Identify which cell holds the provided text, then report its (x, y) central coordinate. 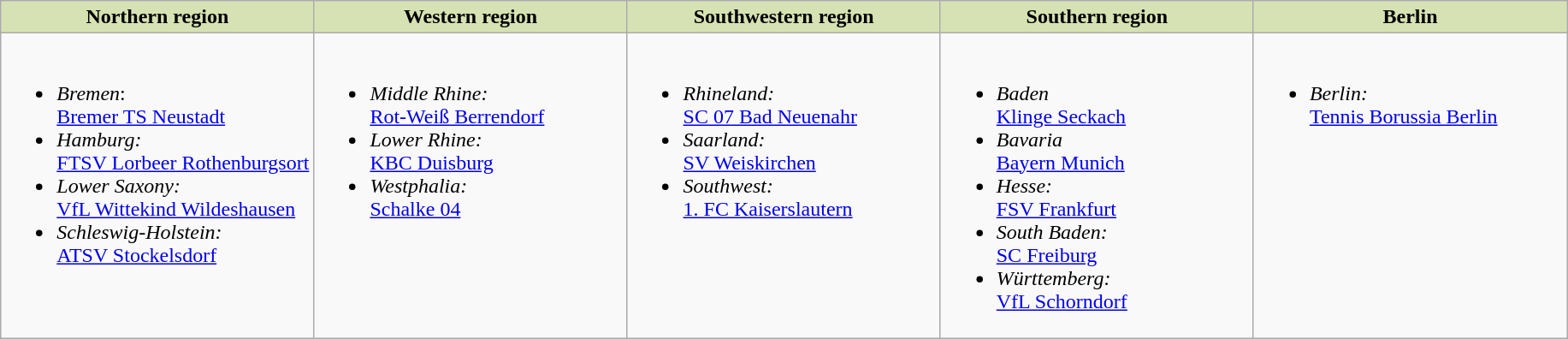
Bremen:Bremer TS NeustadtHamburg:FTSV Lorbeer RothenburgsortLower Saxony:VfL Wittekind WildeshausenSchleswig-Holstein:ATSV Stockelsdorf (157, 186)
BadenKlinge SeckachBavariaBayern MunichHesse:FSV FrankfurtSouth Baden:SC FreiburgWürttemberg:VfL Schorndorf (1097, 186)
Western region (470, 17)
Southwestern region (784, 17)
Middle Rhine:Rot-Weiß BerrendorfLower Rhine:KBC DuisburgWestphalia:Schalke 04 (470, 186)
Berlin (1410, 17)
Rhineland:SC 07 Bad NeuenahrSaarland: SV WeiskirchenSouthwest:1. FC Kaiserslautern (784, 186)
Berlin:Tennis Borussia Berlin (1410, 186)
Northern region (157, 17)
Southern region (1097, 17)
